Return the [x, y] coordinate for the center point of the cell that contains the specified text.  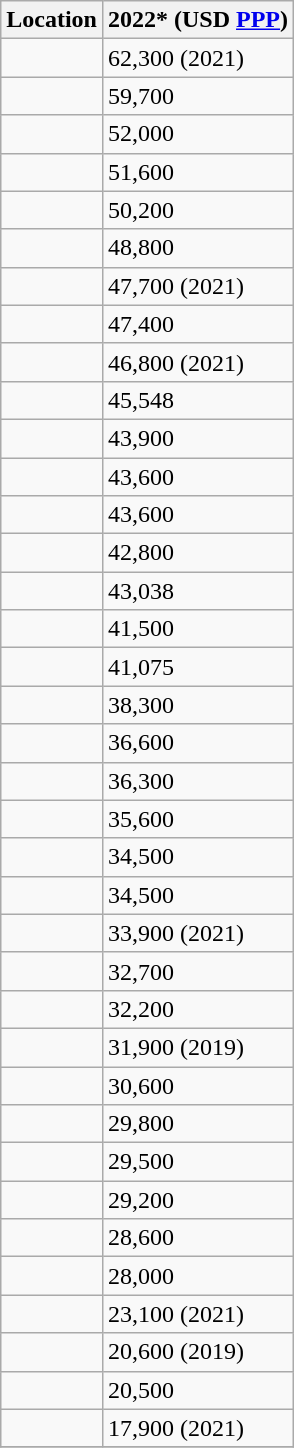
20,500 [198, 1390]
29,800 [198, 1124]
36,300 [198, 781]
20,600 (2019) [198, 1352]
52,000 [198, 134]
59,700 [198, 96]
36,600 [198, 743]
29,500 [198, 1162]
47,400 [198, 324]
48,800 [198, 248]
43,038 [198, 591]
42,800 [198, 553]
38,300 [198, 705]
2022* (USD PPP) [198, 20]
23,100 (2021) [198, 1314]
46,800 (2021) [198, 362]
62,300 (2021) [198, 58]
31,900 (2019) [198, 1047]
50,200 [198, 210]
32,700 [198, 971]
45,548 [198, 400]
29,200 [198, 1200]
28,000 [198, 1276]
17,900 (2021) [198, 1428]
43,900 [198, 438]
28,600 [198, 1238]
47,700 (2021) [198, 286]
30,600 [198, 1085]
32,200 [198, 1009]
51,600 [198, 172]
41,500 [198, 629]
35,600 [198, 819]
Location [52, 20]
33,900 (2021) [198, 933]
41,075 [198, 667]
